For the text-containing cell, return its midpoint in (x, y) coordinate format. 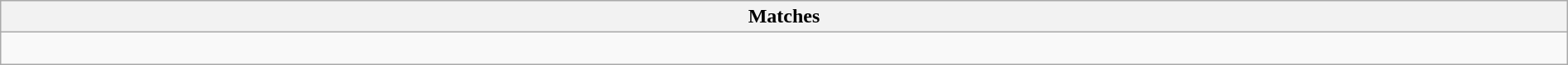
Matches (784, 17)
